Capture the cell that displays the provided text and extract its (x, y) central coordinate. 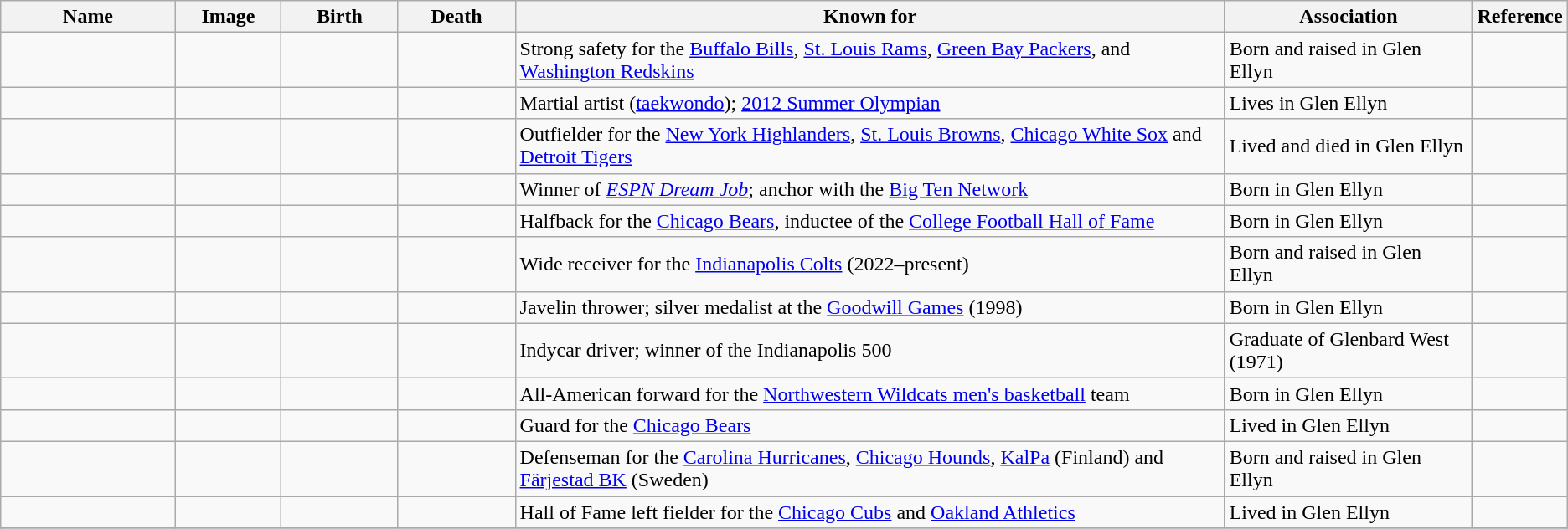
Death (456, 17)
Graduate of Glenbard West (1971) (1349, 350)
All-American forward for the Northwestern Wildcats men's basketball team (869, 393)
Wide receiver for the Indianapolis Colts (2022–present) (869, 264)
Lives in Glen Ellyn (1349, 103)
Defenseman for the Carolina Hurricanes, Chicago Hounds, KalPa (Finland) and Färjestad BK (Sweden) (869, 469)
Hall of Fame left fielder for the Chicago Cubs and Oakland Athletics (869, 511)
Winner of ESPN Dream Job; anchor with the Big Ten Network (869, 189)
Guard for the Chicago Bears (869, 425)
Birth (340, 17)
Reference (1519, 17)
Outfielder for the New York Highlanders, St. Louis Browns, Chicago White Sox and Detroit Tigers (869, 146)
Indycar driver; winner of the Indianapolis 500 (869, 350)
Image (228, 17)
Known for (869, 17)
Strong safety for the Buffalo Bills, St. Louis Rams, Green Bay Packers, and Washington Redskins (869, 60)
Name (89, 17)
Martial artist (taekwondo); 2012 Summer Olympian (869, 103)
Lived and died in Glen Ellyn (1349, 146)
Association (1349, 17)
Halfback for the Chicago Bears, inductee of the College Football Hall of Fame (869, 221)
Javelin thrower; silver medalist at the Goodwill Games (1998) (869, 307)
